Capture the cell that displays the provided text and extract its [X, Y] central coordinate. 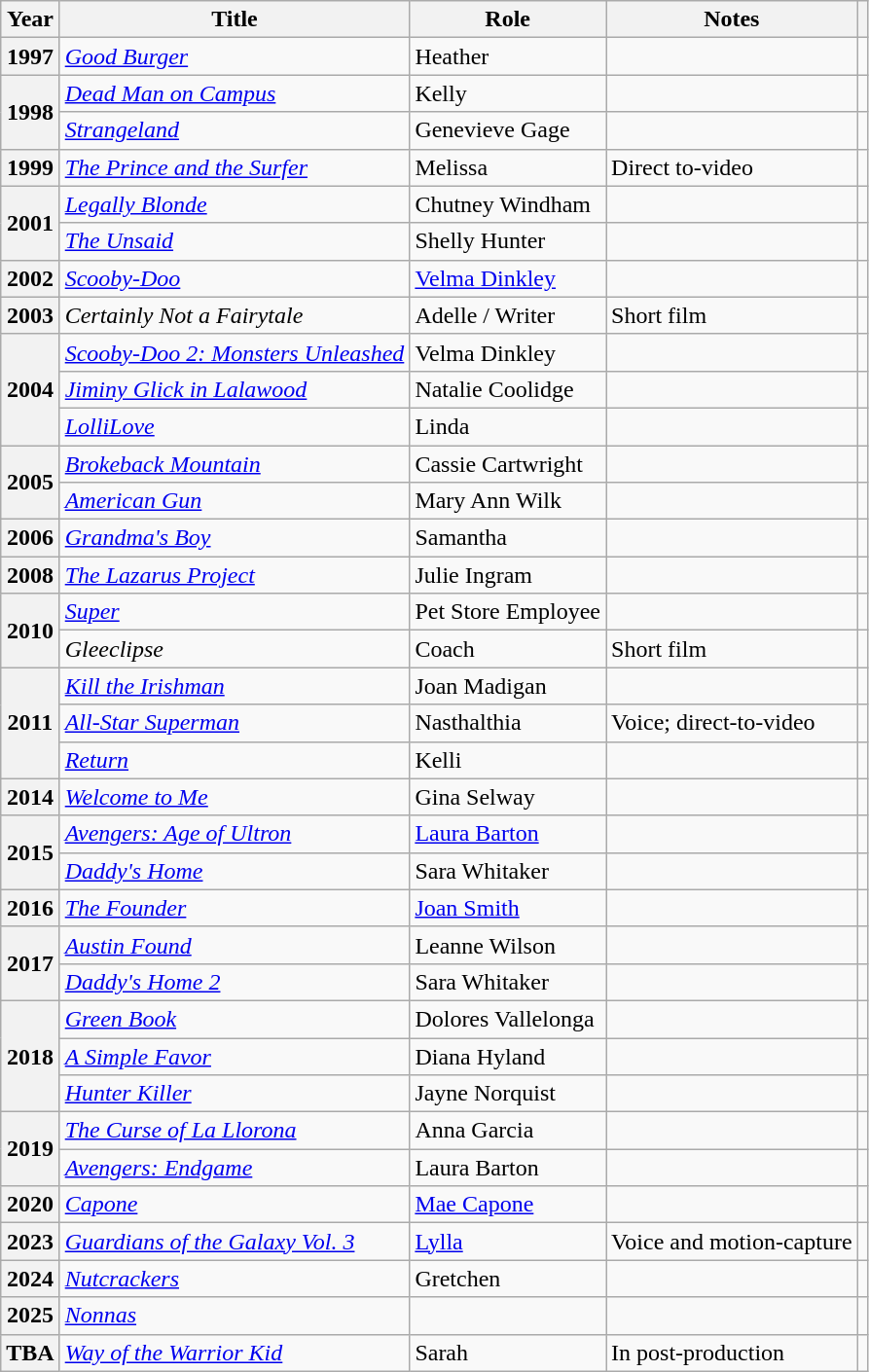
In post-production [732, 1353]
Title [235, 19]
2019 [30, 1149]
Role [508, 19]
Dolores Vallelonga [508, 1019]
Anna Garcia [508, 1131]
Austin Found [235, 945]
Mary Ann Wilk [508, 501]
Nonnas [235, 1316]
Notes [732, 19]
Sarah [508, 1353]
Brokeback Mountain [235, 464]
Chutney Windham [508, 204]
Welcome to Me [235, 797]
2025 [30, 1316]
Pet Store Employee [508, 612]
The Founder [235, 908]
Nutcrackers [235, 1279]
Nasthalthia [508, 723]
All-Star Superman [235, 723]
Samantha [508, 538]
Coach [508, 649]
Jiminy Glick in Lalawood [235, 389]
Daddy's Home 2 [235, 982]
Gleeclipse [235, 649]
Strangeland [235, 130]
Scooby-Doo [235, 278]
Leanne Wilson [508, 945]
Gretchen [508, 1279]
Kill the Irishman [235, 686]
Certainly Not a Fairytale [235, 315]
2014 [30, 797]
Grandma's Boy [235, 538]
TBA [30, 1353]
Avengers: Age of Ultron [235, 834]
The Curse of La Llorona [235, 1131]
Year [30, 19]
2023 [30, 1242]
2010 [30, 631]
2004 [30, 389]
Hunter Killer [235, 1094]
Guardians of the Galaxy Vol. 3 [235, 1242]
Voice and motion-capture [732, 1242]
Joan Madigan [508, 686]
1997 [30, 56]
The Unsaid [235, 241]
Daddy's Home [235, 871]
Return [235, 760]
The Lazarus Project [235, 575]
2024 [30, 1279]
Capone [235, 1205]
2005 [30, 483]
Adelle / Writer [508, 315]
Legally Blonde [235, 204]
2015 [30, 852]
Avengers: Endgame [235, 1168]
2011 [30, 723]
Voice; direct-to-video [732, 723]
Cassie Cartwright [508, 464]
Linda [508, 426]
Joan Smith [508, 908]
Direct to-video [732, 167]
1999 [30, 167]
A Simple Favor [235, 1056]
Gina Selway [508, 797]
2006 [30, 538]
2008 [30, 575]
2002 [30, 278]
1998 [30, 112]
Heather [508, 56]
Super [235, 612]
Natalie Coolidge [508, 389]
LolliLove [235, 426]
2020 [30, 1205]
2016 [30, 908]
Julie Ingram [508, 575]
The Prince and the Surfer [235, 167]
Jayne Norquist [508, 1094]
Dead Man on Campus [235, 93]
2017 [30, 963]
Kelli [508, 760]
Way of the Warrior Kid [235, 1353]
Green Book [235, 1019]
Shelly Hunter [508, 241]
Diana Hyland [508, 1056]
2003 [30, 315]
Genevieve Gage [508, 130]
Kelly [508, 93]
2018 [30, 1056]
2001 [30, 223]
American Gun [235, 501]
Lylla [508, 1242]
Mae Capone [508, 1205]
Scooby-Doo 2: Monsters Unleashed [235, 352]
Good Burger [235, 56]
Melissa [508, 167]
